Identify which cell holds the provided text, then report its (x, y) central coordinate. 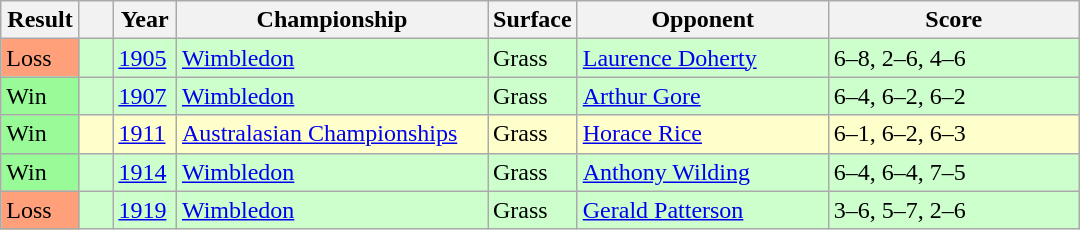
Result (40, 20)
Anthony Wilding (702, 172)
Laurence Doherty (702, 58)
Opponent (702, 20)
6–4, 6–4, 7–5 (954, 172)
Surface (533, 20)
Year (145, 20)
1911 (145, 134)
Gerald Patterson (702, 210)
Australasian Championships (332, 134)
6–1, 6–2, 6–3 (954, 134)
1905 (145, 58)
3–6, 5–7, 2–6 (954, 210)
Horace Rice (702, 134)
1919 (145, 210)
Championship (332, 20)
Score (954, 20)
1914 (145, 172)
6–4, 6–2, 6–2 (954, 96)
6–8, 2–6, 4–6 (954, 58)
1907 (145, 96)
Arthur Gore (702, 96)
